Provide the [x, y] coordinate of the cell's center where the given text is located.  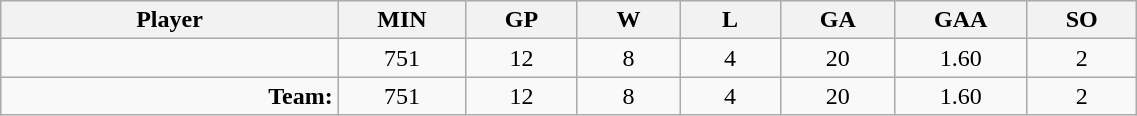
W [628, 20]
Player [170, 20]
MIN [402, 20]
GA [838, 20]
L [730, 20]
Team: [170, 96]
GAA [961, 20]
SO [1081, 20]
GP [522, 20]
